Scan for the cell matching the given text and deliver its [x, y] coordinate at center. 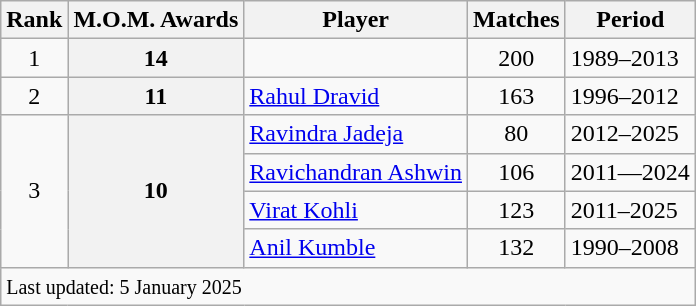
1989–2013 [630, 58]
Period [630, 20]
Rahul Dravid [356, 96]
Virat Kohli [356, 210]
163 [516, 96]
2012–2025 [630, 134]
Rank [34, 20]
2011—2024 [630, 172]
200 [516, 58]
Matches [516, 20]
2 [34, 96]
Last updated: 5 January 2025 [348, 286]
11 [156, 96]
1990–2008 [630, 248]
132 [516, 248]
80 [516, 134]
106 [516, 172]
Ravichandran Ashwin [356, 172]
1996–2012 [630, 96]
14 [156, 58]
10 [156, 191]
3 [34, 191]
Player [356, 20]
M.O.M. Awards [156, 20]
Ravindra Jadeja [356, 134]
2011–2025 [630, 210]
Anil Kumble [356, 248]
1 [34, 58]
123 [516, 210]
